Detect which cell encompasses the target text, then output its (x, y) center coordinate. 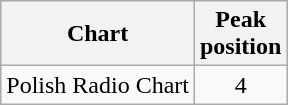
Peakposition (240, 34)
4 (240, 85)
Polish Radio Chart (98, 85)
Chart (98, 34)
